Determine the (x, y) coordinate at the center of the cell enclosing the given text.  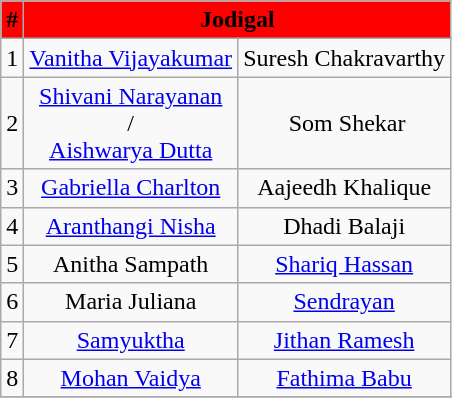
8 (12, 378)
7 (12, 340)
4 (12, 226)
6 (12, 302)
5 (12, 264)
1 (12, 58)
Shivani Narayanan / Aishwarya Dutta (131, 123)
Maria Juliana (131, 302)
Suresh Chakravarthy (344, 58)
Vanitha Vijayakumar (131, 58)
2 (12, 123)
Som Shekar (344, 123)
Fathima Babu (344, 378)
Aranthangi Nisha (131, 226)
3 (12, 188)
# (12, 20)
Jithan Ramesh (344, 340)
Aajeedh Khalique (344, 188)
Mohan Vaidya (131, 378)
Samyuktha (131, 340)
Anitha Sampath (131, 264)
Dhadi Balaji (344, 226)
Shariq Hassan (344, 264)
Jodigal (238, 20)
Gabriella Charlton (131, 188)
Sendrayan (344, 302)
